Return the (X, Y) coordinate for the center point of the cell that contains the specified text.  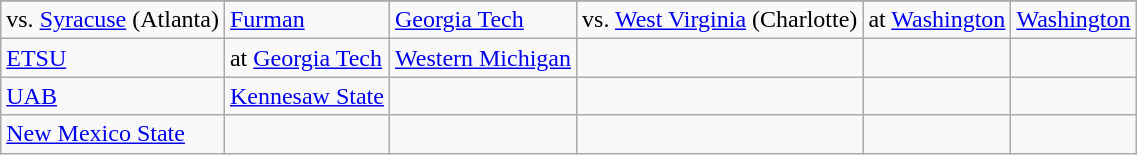
UAB (113, 96)
Washington (1074, 20)
Georgia Tech (482, 20)
vs. Syracuse (Atlanta) (113, 20)
New Mexico State (113, 134)
at Georgia Tech (306, 58)
at Washington (937, 20)
Kennesaw State (306, 96)
ETSU (113, 58)
Western Michigan (482, 58)
vs. West Virginia (Charlotte) (720, 20)
Furman (306, 20)
